Pinpoint the cell where the given text exists, returning its (x, y) midpoint coordinate. 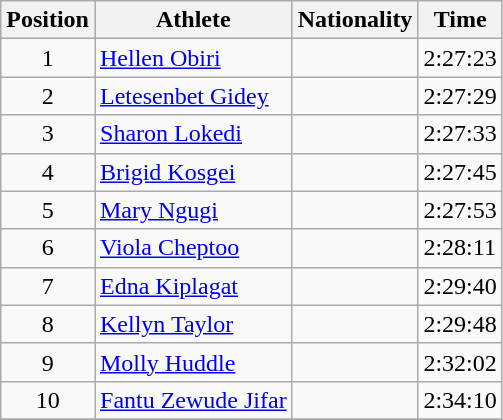
Mary Ngugi (193, 210)
2:27:23 (460, 58)
2:29:48 (460, 324)
7 (48, 286)
2:32:02 (460, 362)
Position (48, 20)
2:34:10 (460, 400)
4 (48, 172)
9 (48, 362)
2:27:29 (460, 96)
Nationality (355, 20)
Time (460, 20)
8 (48, 324)
Sharon Lokedi (193, 134)
6 (48, 248)
2:29:40 (460, 286)
Kellyn Taylor (193, 324)
5 (48, 210)
Fantu Zewude Jifar (193, 400)
2:28:11 (460, 248)
2:27:53 (460, 210)
10 (48, 400)
Viola Cheptoo (193, 248)
2:27:33 (460, 134)
2 (48, 96)
Edna Kiplagat (193, 286)
Letesenbet Gidey (193, 96)
Hellen Obiri (193, 58)
Brigid Kosgei (193, 172)
1 (48, 58)
2:27:45 (460, 172)
Molly Huddle (193, 362)
Athlete (193, 20)
3 (48, 134)
